Scan for the cell matching the given text and deliver its (x, y) coordinate at center. 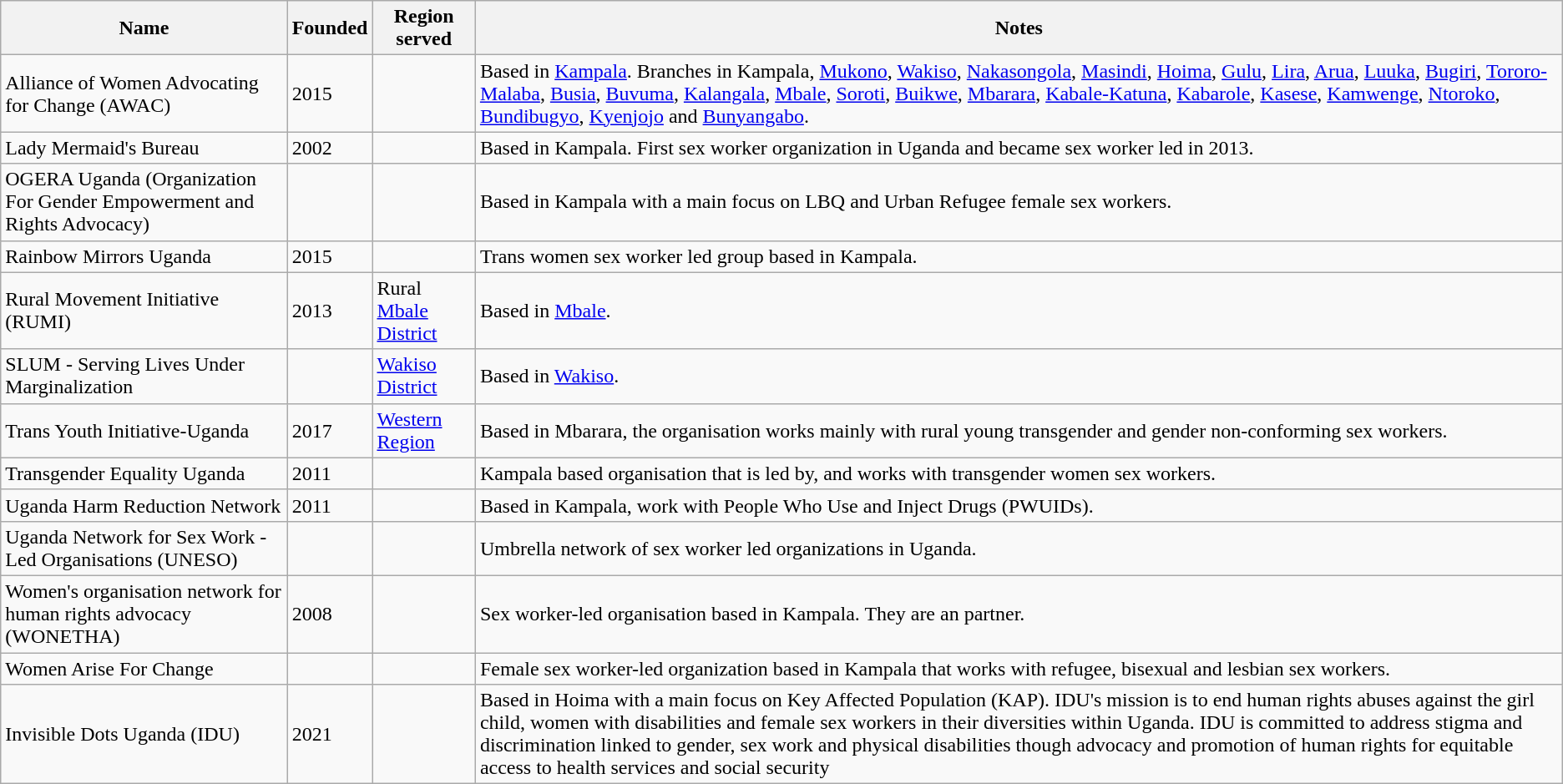
Invisible Dots Uganda (IDU) (144, 735)
Notes (1019, 28)
2017 (330, 431)
SLUM - Serving Lives Under Marginalization (144, 376)
OGERA Uganda (Organization For Gender Empowerment and Rights Advocacy) (144, 202)
Wakiso District (424, 376)
Rainbow Mirrors Uganda (144, 256)
Based in Kampala, work with People Who Use and Inject Drugs (PWUIDs). (1019, 505)
Alliance of Women Advocating for Change (AWAC) (144, 94)
Trans Youth Initiative-Uganda (144, 431)
2008 (330, 614)
Sex worker-led organisation based in Kampala. They are an partner. (1019, 614)
Rural Mbale District (424, 311)
2021 (330, 735)
2002 (330, 148)
Based in Kampala. First sex worker organization in Uganda and became sex worker led in 2013. (1019, 148)
Trans women sex worker led group based in Kampala. (1019, 256)
Umbrella network of sex worker led organizations in Uganda. (1019, 548)
Based in Mbale. (1019, 311)
Transgender Equality Uganda (144, 473)
Name (144, 28)
Women Arise For Change (144, 669)
Western Region (424, 431)
Region served (424, 28)
Lady Mermaid's Bureau (144, 148)
Based in Kampala with a main focus on LBQ and Urban Refugee female sex workers. (1019, 202)
2013 (330, 311)
Female sex worker-led organization based in Kampala that works with refugee, bisexual and lesbian sex workers. (1019, 669)
Women's organisation network for human rights advocacy (WONETHA) (144, 614)
Uganda Network for Sex Work -Led Organisations (UNESO) (144, 548)
Based in Wakiso. (1019, 376)
Uganda Harm Reduction Network (144, 505)
Rural Movement Initiative (RUMI) (144, 311)
Kampala based organisation that is led by, and works with transgender women sex workers. (1019, 473)
Founded (330, 28)
Based in Mbarara, the organisation works mainly with rural young transgender and gender non-conforming sex workers. (1019, 431)
